Identify which cell holds the provided text, then report its (X, Y) central coordinate. 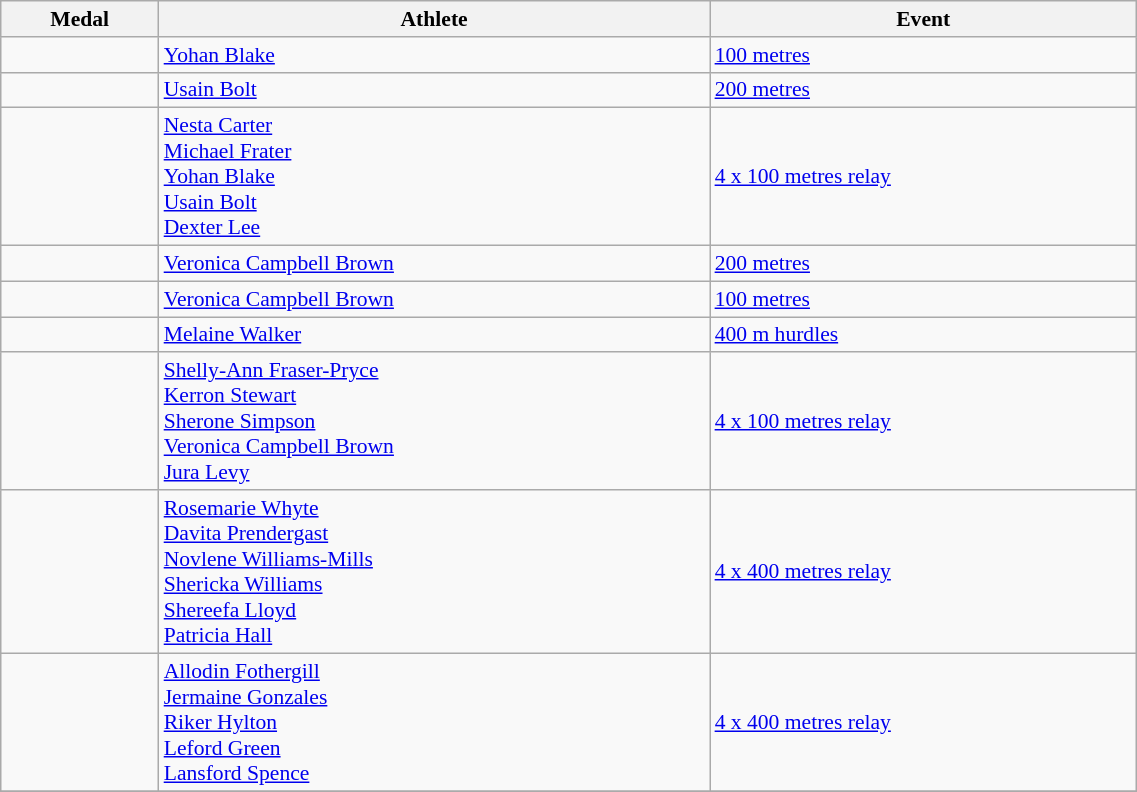
400 m hurdles (924, 335)
Shelly-Ann Fraser-PryceKerron StewartSherone SimpsonVeronica Campbell BrownJura Levy (434, 422)
Usain Bolt (434, 90)
Event (924, 19)
Nesta CarterMichael FraterYohan BlakeUsain BoltDexter Lee (434, 177)
Allodin FothergillJermaine GonzalesRiker HyltonLeford GreenLansford Spence (434, 722)
Melaine Walker (434, 335)
Medal (80, 19)
Athlete (434, 19)
Yohan Blake (434, 55)
Rosemarie WhyteDavita PrendergastNovlene Williams-MillsShericka WilliamsShereefa LloydPatricia Hall (434, 572)
